Provide the (X, Y) coordinate of the cell's center where the given text is located.  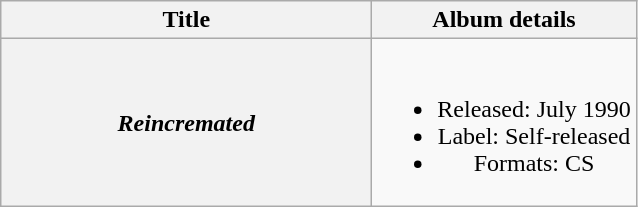
Released: July 1990Label: Self-releasedFormats: CS (504, 122)
Album details (504, 20)
Reincremated (186, 122)
Title (186, 20)
